Return (X, Y) of the center of cell containing provided text 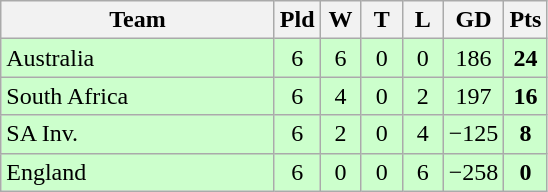
Australia (138, 58)
T (382, 20)
186 (474, 58)
Pts (526, 20)
Pld (297, 20)
W (340, 20)
197 (474, 96)
L (422, 20)
Team (138, 20)
8 (526, 134)
16 (526, 96)
−258 (474, 172)
England (138, 172)
GD (474, 20)
SA Inv. (138, 134)
South Africa (138, 96)
24 (526, 58)
−125 (474, 134)
